Scan for the cell matching the given text and deliver its [x, y] coordinate at center. 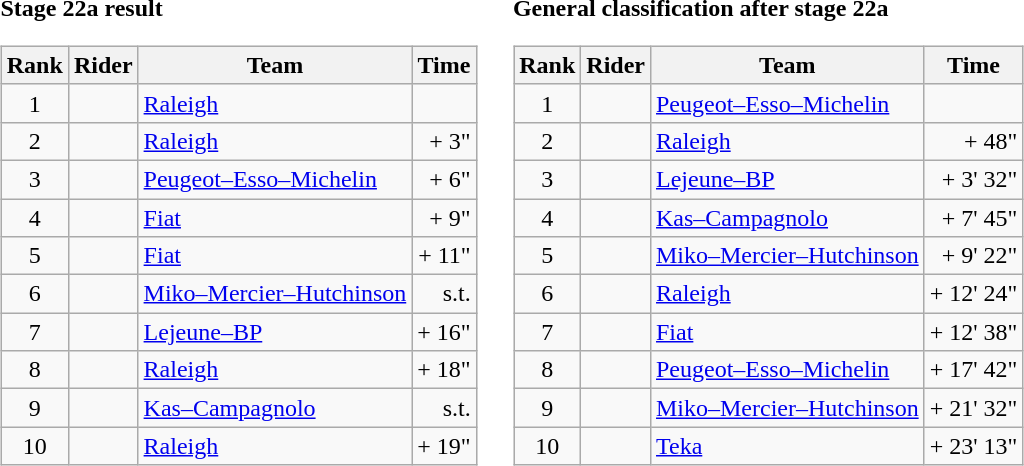
+ 6" [444, 179]
+ 9" [444, 217]
Teka [787, 446]
+ 48" [974, 141]
+ 12' 38" [974, 332]
+ 3' 32" [974, 179]
+ 12' 24" [974, 294]
+ 3" [444, 141]
+ 9' 22" [974, 256]
+ 16" [444, 332]
+ 23' 13" [974, 446]
+ 19" [444, 446]
+ 17' 42" [974, 370]
+ 18" [444, 370]
+ 11" [444, 256]
+ 7' 45" [974, 217]
+ 21' 32" [974, 408]
